Pinpoint the cell where the given text exists, returning its (X, Y) midpoint coordinate. 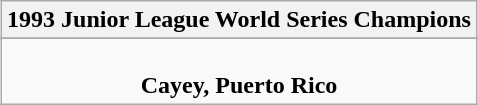
1993 Junior League World Series Champions (240, 20)
Cayey, Puerto Rico (240, 72)
